Detect which cell encompasses the target text, then output its [x, y] center coordinate. 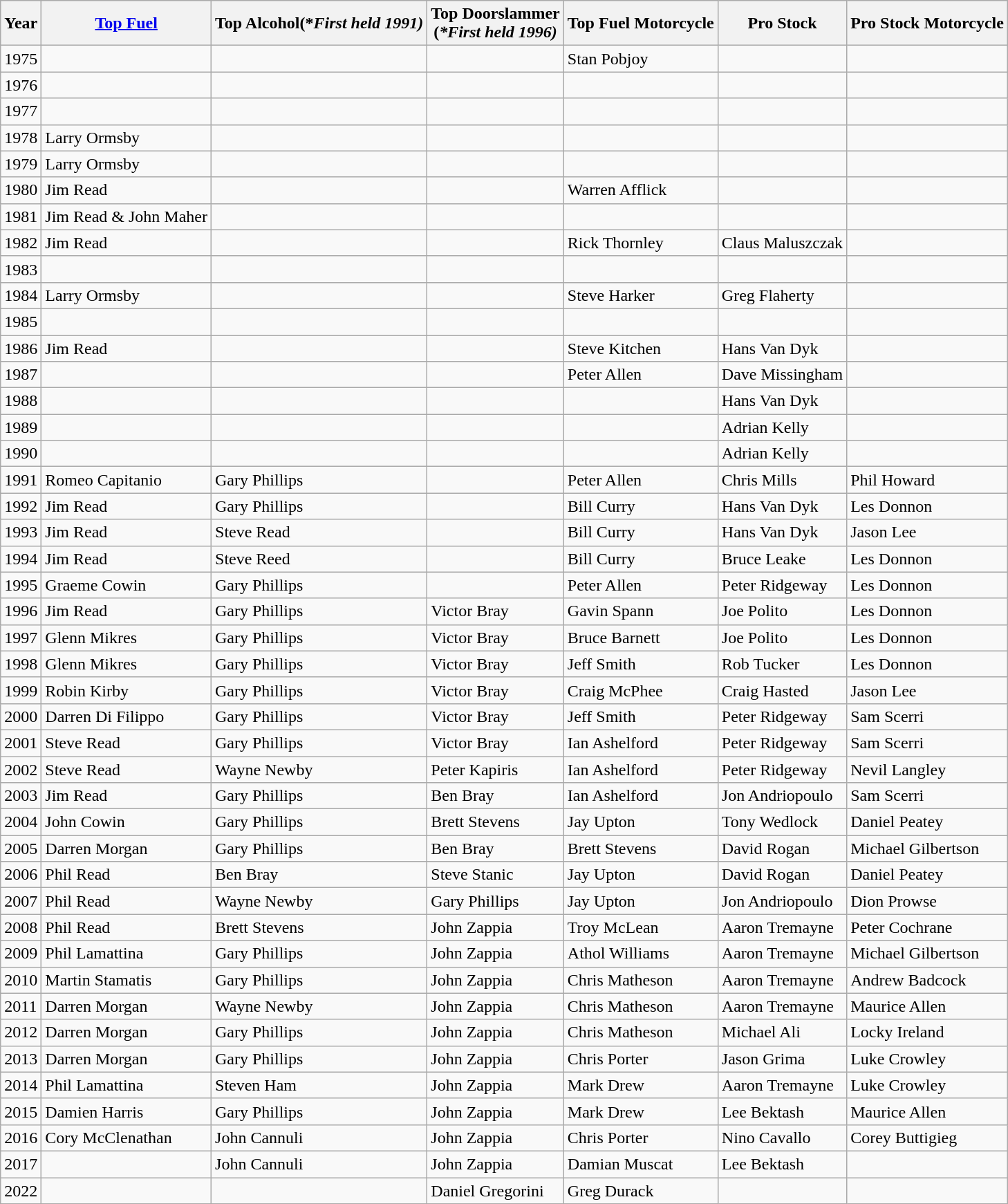
1978 [21, 138]
Andrew Badcock [928, 980]
Tony Wedlock [782, 822]
Greg Durack [640, 1190]
1980 [21, 190]
Warren Afflick [640, 190]
2013 [21, 1059]
Steve Kitchen [640, 348]
1988 [21, 401]
Graeme Cowin [127, 585]
2001 [21, 743]
Dave Missingham [782, 375]
Nino Cavallo [782, 1138]
Gavin Spann [640, 611]
1990 [21, 454]
Top Alcohol(*First held 1991) [319, 24]
1985 [21, 322]
2007 [21, 901]
1997 [21, 638]
Craig Hasted [782, 690]
1984 [21, 295]
2022 [21, 1190]
Locky Ireland [928, 1032]
Martin Stamatis [127, 980]
1991 [21, 480]
1993 [21, 532]
1975 [21, 59]
Damien Harris [127, 1111]
1982 [21, 243]
Nevil Langley [928, 770]
1998 [21, 664]
Steve Reed [319, 559]
2017 [21, 1164]
Top Fuel Motorcycle [640, 24]
Bruce Leake [782, 559]
Troy McLean [640, 927]
Peter Kapiris [496, 770]
2015 [21, 1111]
Steve Harker [640, 295]
2010 [21, 980]
Peter Cochrane [928, 927]
Greg Flaherty [782, 295]
Darren Di Filippo [127, 716]
Athol Williams [640, 954]
1979 [21, 164]
1989 [21, 427]
Romeo Capitanio [127, 480]
1999 [21, 690]
Top Doorslammer(*First held 1996) [496, 24]
Claus Maluszczak [782, 243]
1981 [21, 216]
Chris Mills [782, 480]
Steven Ham [319, 1085]
2008 [21, 927]
1983 [21, 269]
John Cowin [127, 822]
2006 [21, 875]
Dion Prowse [928, 901]
2012 [21, 1032]
Craig McPhee [640, 690]
1986 [21, 348]
2009 [21, 954]
2003 [21, 796]
Robin Kirby [127, 690]
2000 [21, 716]
Damian Muscat [640, 1164]
1992 [21, 506]
1996 [21, 611]
Cory McClenathan [127, 1138]
2005 [21, 849]
Michael Ali [782, 1032]
Phil Howard [928, 480]
Steve Stanic [496, 875]
Rick Thornley [640, 243]
Top Fuel [127, 24]
Corey Buttigieg [928, 1138]
2004 [21, 822]
2016 [21, 1138]
1987 [21, 375]
Daniel Gregorini [496, 1190]
Jason Grima [782, 1059]
Jim Read & John Maher [127, 216]
1995 [21, 585]
Rob Tucker [782, 664]
1994 [21, 559]
Bruce Barnett [640, 638]
2011 [21, 1006]
1977 [21, 111]
Year [21, 24]
Stan Pobjoy [640, 59]
2014 [21, 1085]
2002 [21, 770]
1976 [21, 85]
Pro Stock Motorcycle [928, 24]
Pro Stock [782, 24]
